Pinpoint the cell where the given text exists, returning its [x, y] midpoint coordinate. 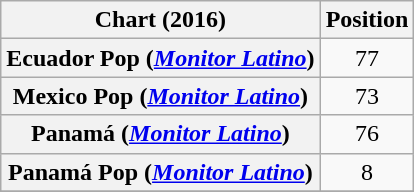
8 [367, 172]
Mexico Pop (Monitor Latino) [160, 96]
Ecuador Pop (Monitor Latino) [160, 58]
Position [367, 20]
Panamá Pop (Monitor Latino) [160, 172]
76 [367, 134]
77 [367, 58]
Chart (2016) [160, 20]
Panamá (Monitor Latino) [160, 134]
73 [367, 96]
